Provide the [X, Y] coordinate of the cell's center where the given text is located.  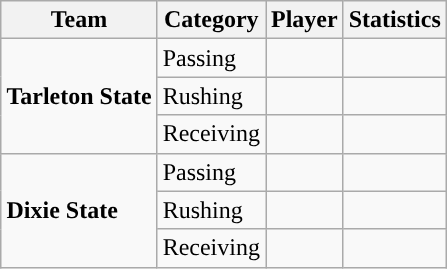
Player [305, 20]
Dixie State [79, 210]
Category [211, 20]
Team [79, 20]
Statistics [394, 20]
Tarleton State [79, 96]
